Determine the [x, y] coordinate at the center of the cell enclosing the given text.  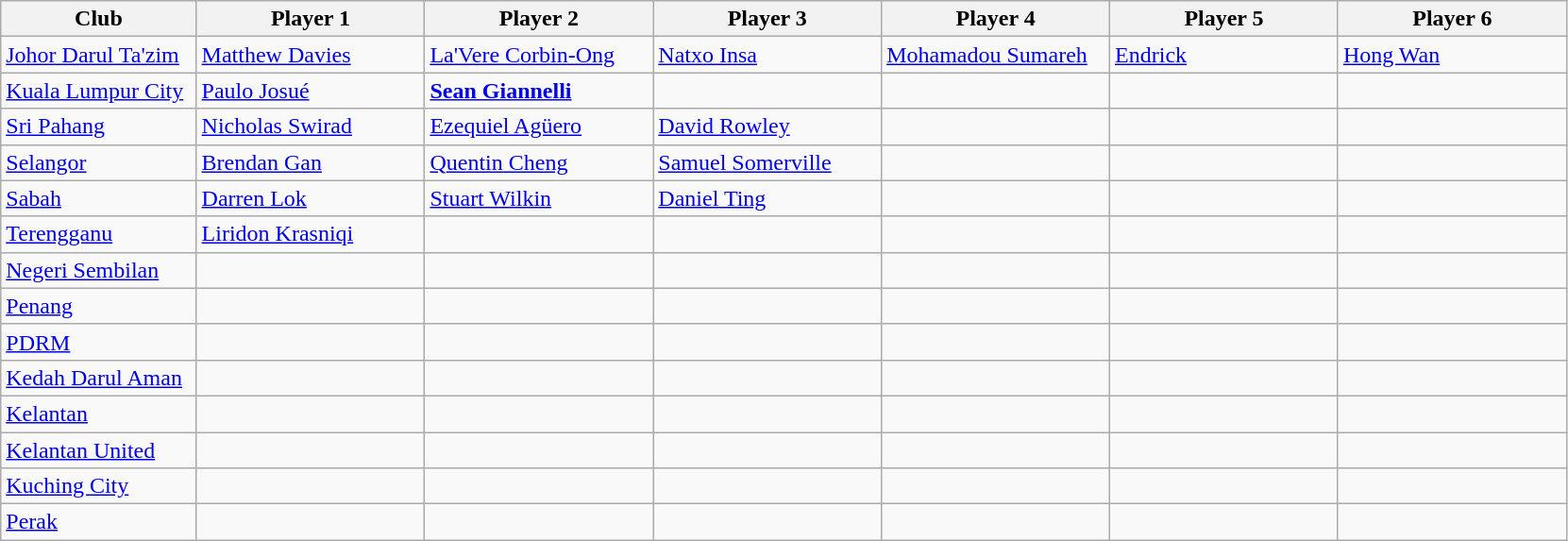
Negeri Sembilan [98, 270]
Selangor [98, 162]
Sabah [98, 198]
Player 6 [1452, 19]
La'Vere Corbin-Ong [539, 55]
Darren Lok [311, 198]
Kelantan [98, 414]
Player 1 [311, 19]
Kedah Darul Aman [98, 378]
Nicholas Swirad [311, 127]
Johor Darul Ta'zim [98, 55]
Matthew Davies [311, 55]
Kuala Lumpur City [98, 91]
Liridon Krasniqi [311, 234]
Stuart Wilkin [539, 198]
Daniel Ting [767, 198]
Sri Pahang [98, 127]
Perak [98, 522]
Natxo Insa [767, 55]
Brendan Gan [311, 162]
Terengganu [98, 234]
Player 4 [996, 19]
Sean Giannelli [539, 91]
Kelantan United [98, 450]
Kuching City [98, 486]
Ezequiel Agüero [539, 127]
Player 2 [539, 19]
Quentin Cheng [539, 162]
PDRM [98, 342]
Player 3 [767, 19]
David Rowley [767, 127]
Endrick [1224, 55]
Penang [98, 306]
Samuel Somerville [767, 162]
Club [98, 19]
Hong Wan [1452, 55]
Paulo Josué [311, 91]
Player 5 [1224, 19]
Mohamadou Sumareh [996, 55]
